Determine the (X, Y) coordinate at the center of the cell enclosing the given text.  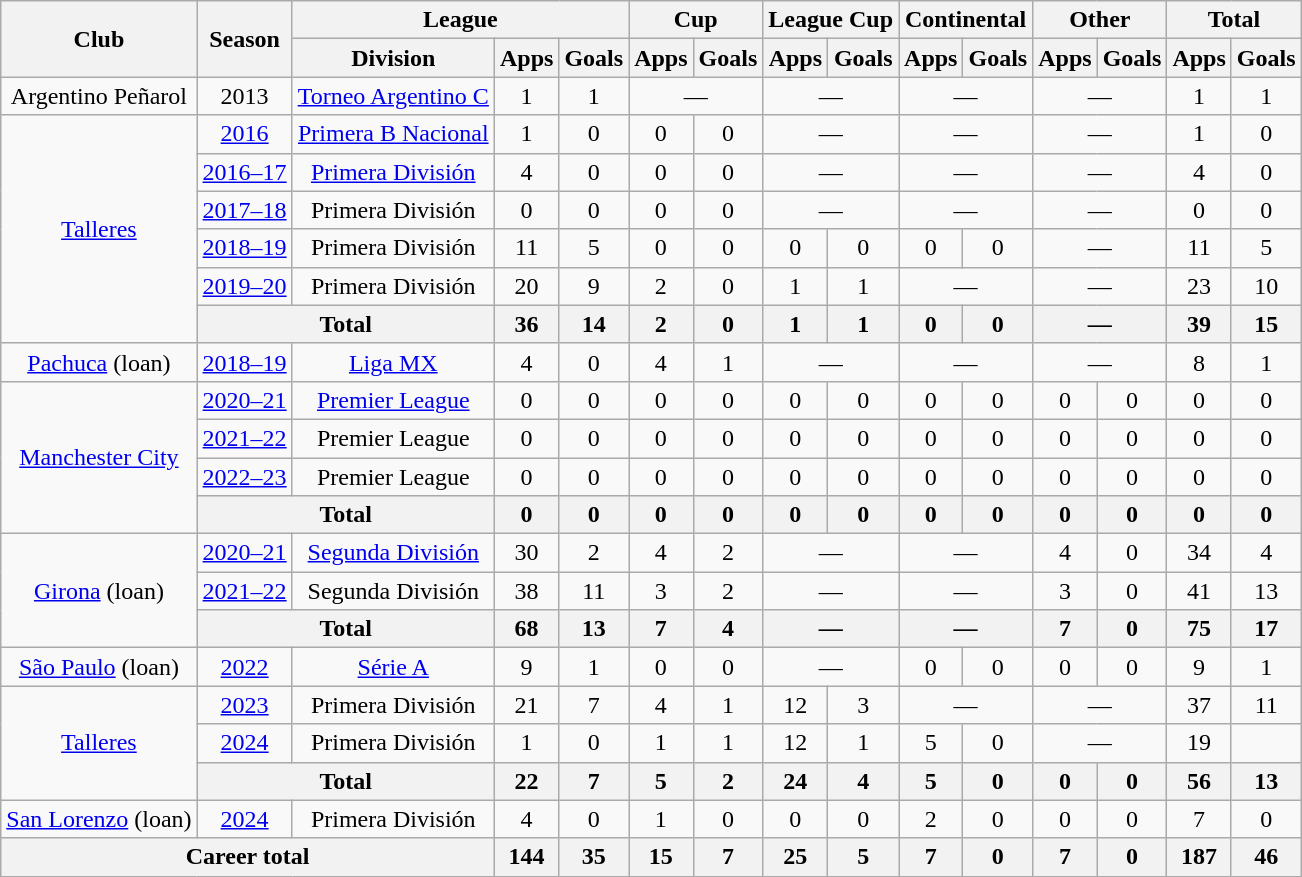
20 (526, 286)
144 (526, 857)
League Cup (831, 20)
17 (1266, 629)
2016–17 (244, 172)
8 (1199, 362)
League (460, 20)
Club (99, 39)
56 (1199, 781)
Girona (loan) (99, 591)
Career total (248, 857)
Season (244, 39)
41 (1199, 591)
2017–18 (244, 210)
2023 (244, 705)
37 (1199, 705)
30 (526, 553)
2019–20 (244, 286)
2013 (244, 96)
38 (526, 591)
Torneo Argentino C (393, 96)
Cup (696, 20)
187 (1199, 857)
36 (526, 324)
Primera B Nacional (393, 134)
Liga MX (393, 362)
Division (393, 58)
19 (1199, 743)
2022–23 (244, 477)
10 (1266, 286)
75 (1199, 629)
14 (594, 324)
2016 (244, 134)
Continental (966, 20)
34 (1199, 553)
22 (526, 781)
São Paulo (loan) (99, 667)
21 (526, 705)
25 (796, 857)
2022 (244, 667)
68 (526, 629)
Série A (393, 667)
24 (796, 781)
46 (1266, 857)
Other (1100, 20)
Manchester City (99, 457)
Argentino Peñarol (99, 96)
23 (1199, 286)
35 (594, 857)
Pachuca (loan) (99, 362)
39 (1199, 324)
San Lorenzo (loan) (99, 819)
